From the cell containing the given text, extract its center point as [x, y] coordinate. 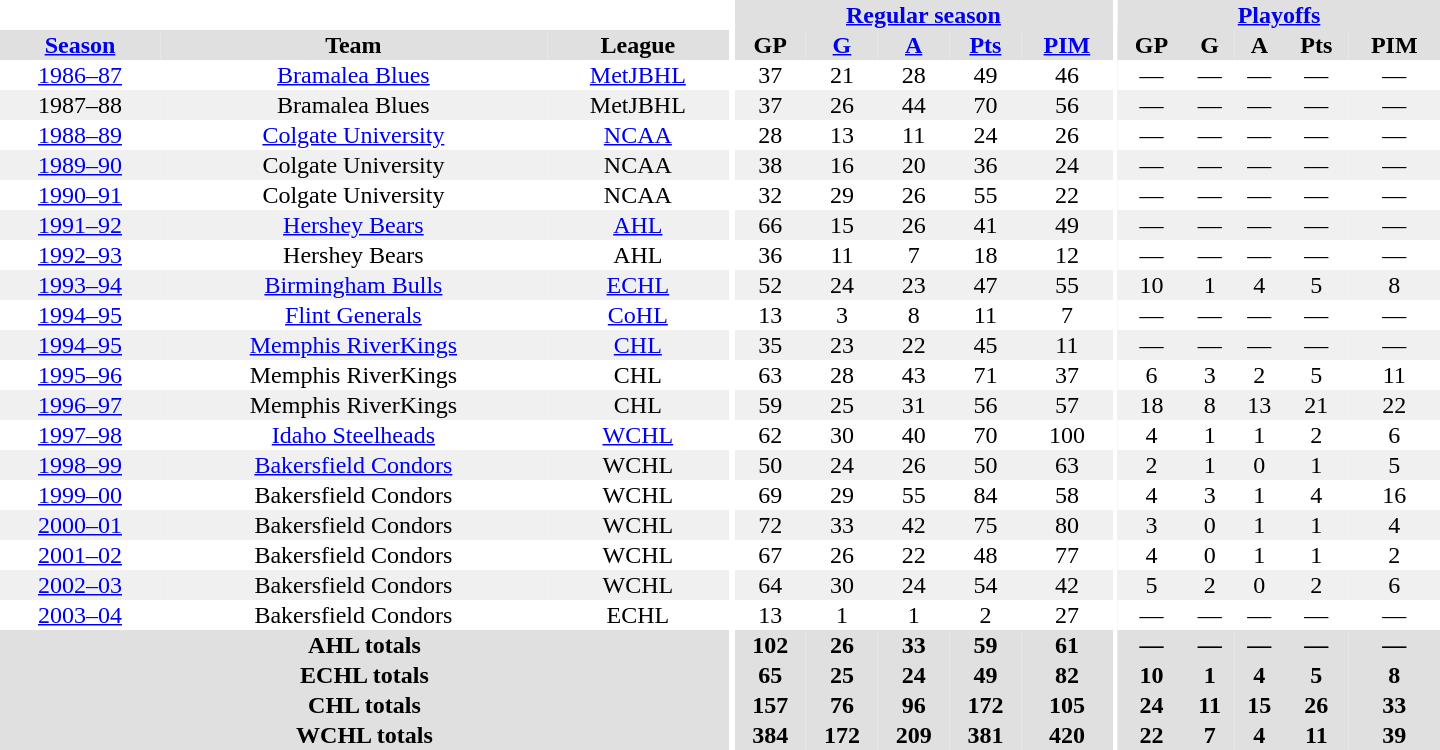
102 [770, 645]
75 [986, 525]
96 [914, 705]
69 [770, 495]
64 [770, 585]
1999–00 [80, 495]
1991–92 [80, 225]
157 [770, 705]
2003–04 [80, 615]
82 [1066, 675]
1993–94 [80, 285]
39 [1394, 735]
1992–93 [80, 255]
32 [770, 195]
105 [1066, 705]
1995–96 [80, 375]
Birmingham Bulls [354, 285]
2000–01 [80, 525]
1988–89 [80, 135]
84 [986, 495]
77 [1066, 555]
381 [986, 735]
WCHL totals [364, 735]
62 [770, 435]
League [638, 45]
41 [986, 225]
100 [1066, 435]
12 [1066, 255]
45 [986, 345]
2002–03 [80, 585]
384 [770, 735]
38 [770, 165]
76 [842, 705]
Idaho Steelheads [354, 435]
57 [1066, 405]
67 [770, 555]
Playoffs [1279, 15]
54 [986, 585]
58 [1066, 495]
1996–97 [80, 405]
Team [354, 45]
209 [914, 735]
1987–88 [80, 105]
20 [914, 165]
Regular season [923, 15]
1997–98 [80, 435]
40 [914, 435]
ECHL totals [364, 675]
35 [770, 345]
1989–90 [80, 165]
66 [770, 225]
43 [914, 375]
46 [1066, 75]
31 [914, 405]
1990–91 [80, 195]
61 [1066, 645]
80 [1066, 525]
71 [986, 375]
Flint Generals [354, 315]
52 [770, 285]
420 [1066, 735]
1986–87 [80, 75]
47 [986, 285]
65 [770, 675]
72 [770, 525]
44 [914, 105]
2001–02 [80, 555]
Season [80, 45]
CoHL [638, 315]
27 [1066, 615]
CHL totals [364, 705]
AHL totals [364, 645]
48 [986, 555]
1998–99 [80, 465]
